Return [x, y] of the center of cell containing provided text 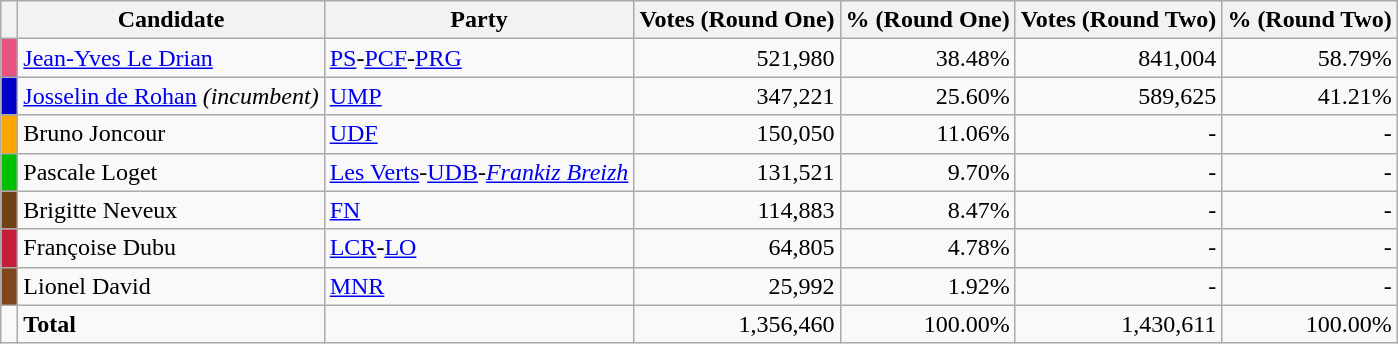
Lionel David [171, 286]
521,980 [737, 58]
PS-PCF-PRG [479, 58]
Françoise Dubu [171, 248]
8.47% [928, 210]
841,004 [1118, 58]
114,883 [737, 210]
Josselin de Rohan (incumbent) [171, 96]
FN [479, 210]
41.21% [1310, 96]
Les Verts-UDB-Frankiz Breizh [479, 172]
1,430,611 [1118, 324]
Brigitte Neveux [171, 210]
150,050 [737, 134]
LCR-LO [479, 248]
Total [171, 324]
347,221 [737, 96]
Party [479, 20]
4.78% [928, 248]
64,805 [737, 248]
MNR [479, 286]
Jean-Yves Le Drian [171, 58]
1,356,460 [737, 324]
58.79% [1310, 58]
25.60% [928, 96]
Votes (Round One) [737, 20]
% (Round One) [928, 20]
1.92% [928, 286]
UDF [479, 134]
25,992 [737, 286]
Candidate [171, 20]
9.70% [928, 172]
Votes (Round Two) [1118, 20]
131,521 [737, 172]
Bruno Joncour [171, 134]
Pascale Loget [171, 172]
11.06% [928, 134]
UMP [479, 96]
% (Round Two) [1310, 20]
38.48% [928, 58]
589,625 [1118, 96]
